Pinpoint the cell where the given text exists, returning its [x, y] midpoint coordinate. 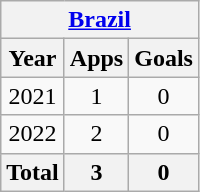
3 [96, 172]
Brazil [100, 20]
2021 [33, 96]
Apps [96, 58]
Year [33, 58]
2 [96, 134]
Goals [164, 58]
1 [96, 96]
2022 [33, 134]
Total [33, 172]
